Return (X, Y) of the center of cell containing provided text 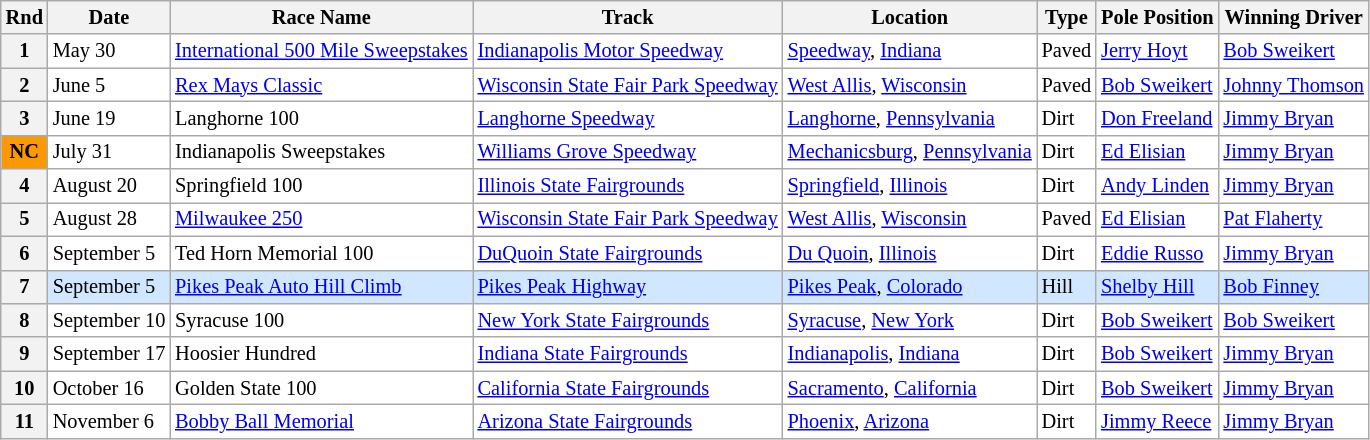
Milwaukee 250 (321, 219)
Arizona State Fairgrounds (628, 421)
June 19 (109, 118)
Bob Finney (1294, 287)
2 (24, 85)
June 5 (109, 85)
Pat Flaherty (1294, 219)
International 500 Mile Sweepstakes (321, 51)
Indiana State Fairgrounds (628, 354)
Location (910, 17)
September 10 (109, 320)
Jerry Hoyt (1157, 51)
10 (24, 388)
Langhorne Speedway (628, 118)
NC (24, 152)
Du Quoin, Illinois (910, 253)
Indianapolis Motor Speedway (628, 51)
Springfield, Illinois (910, 186)
Springfield 100 (321, 186)
Golden State 100 (321, 388)
August 28 (109, 219)
Shelby Hill (1157, 287)
August 20 (109, 186)
3 (24, 118)
Race Name (321, 17)
Date (109, 17)
Pikes Peak, Colorado (910, 287)
Rnd (24, 17)
Indianapolis Sweepstakes (321, 152)
1 (24, 51)
Phoenix, Arizona (910, 421)
Illinois State Fairgrounds (628, 186)
Hill (1067, 287)
Pole Position (1157, 17)
May 30 (109, 51)
Bobby Ball Memorial (321, 421)
Pikes Peak Highway (628, 287)
Langhorne, Pennsylvania (910, 118)
Johnny Thomson (1294, 85)
Andy Linden (1157, 186)
5 (24, 219)
DuQuoin State Fairgrounds (628, 253)
Langhorne 100 (321, 118)
7 (24, 287)
Type (1067, 17)
Williams Grove Speedway (628, 152)
Track (628, 17)
Don Freeland (1157, 118)
July 31 (109, 152)
Syracuse 100 (321, 320)
November 6 (109, 421)
8 (24, 320)
Jimmy Reece (1157, 421)
6 (24, 253)
Indianapolis, Indiana (910, 354)
4 (24, 186)
California State Fairgrounds (628, 388)
Rex Mays Classic (321, 85)
Speedway, Indiana (910, 51)
Hoosier Hundred (321, 354)
Winning Driver (1294, 17)
Ted Horn Memorial 100 (321, 253)
11 (24, 421)
Eddie Russo (1157, 253)
October 16 (109, 388)
Syracuse, New York (910, 320)
Sacramento, California (910, 388)
9 (24, 354)
Mechanicsburg, Pennsylvania (910, 152)
September 17 (109, 354)
New York State Fairgrounds (628, 320)
Pikes Peak Auto Hill Climb (321, 287)
